Determine the (X, Y) coordinate at the center of the cell enclosing the given text.  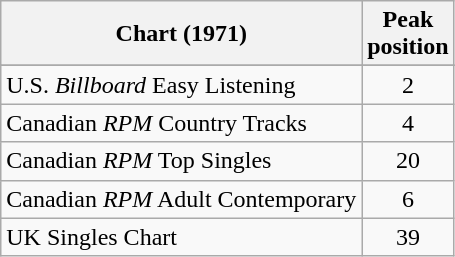
39 (408, 237)
4 (408, 123)
2 (408, 85)
Canadian RPM Top Singles (182, 161)
UK Singles Chart (182, 237)
Chart (1971) (182, 34)
Canadian RPM Country Tracks (182, 123)
20 (408, 161)
Canadian RPM Adult Contemporary (182, 199)
6 (408, 199)
U.S. Billboard Easy Listening (182, 85)
Peakposition (408, 34)
